Capture the cell that displays the provided text and extract its [X, Y] central coordinate. 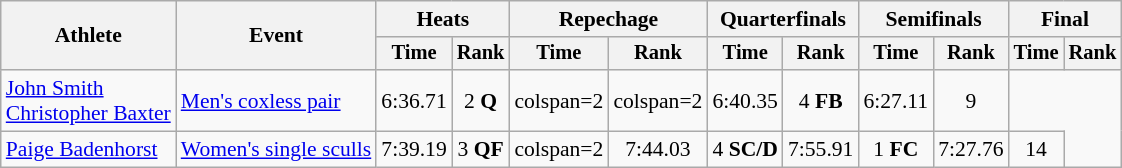
Heats [442, 19]
7:39.19 [414, 150]
Quarterfinals [782, 19]
9 [970, 100]
Men's coxless pair [276, 100]
7:27.76 [970, 150]
14 [1036, 150]
7:44.03 [658, 150]
John SmithChristopher Baxter [88, 100]
Semifinals [933, 19]
Athlete [88, 36]
3 QF [481, 150]
Women's single sculls [276, 150]
6:36.71 [414, 100]
4 FB [820, 100]
Repechage [608, 19]
Final [1065, 19]
6:40.35 [745, 100]
1 FC [896, 150]
Event [276, 36]
Paige Badenhorst [88, 150]
2 Q [481, 100]
4 SC/D [745, 150]
7:55.91 [820, 150]
6:27.11 [896, 100]
